Capture the cell that displays the provided text and extract its [X, Y] central coordinate. 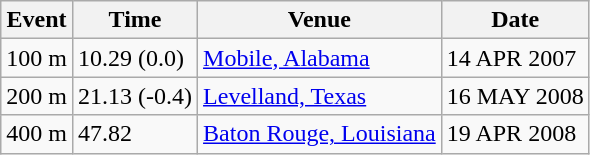
47.82 [134, 134]
400 m [37, 134]
21.13 (-0.4) [134, 96]
16 MAY 2008 [515, 96]
10.29 (0.0) [134, 58]
Levelland, Texas [320, 96]
14 APR 2007 [515, 58]
Baton Rouge, Louisiana [320, 134]
100 m [37, 58]
200 m [37, 96]
Mobile, Alabama [320, 58]
Event [37, 20]
Time [134, 20]
Venue [320, 20]
19 APR 2008 [515, 134]
Date [515, 20]
